Pinpoint the cell where the given text exists, returning its (X, Y) midpoint coordinate. 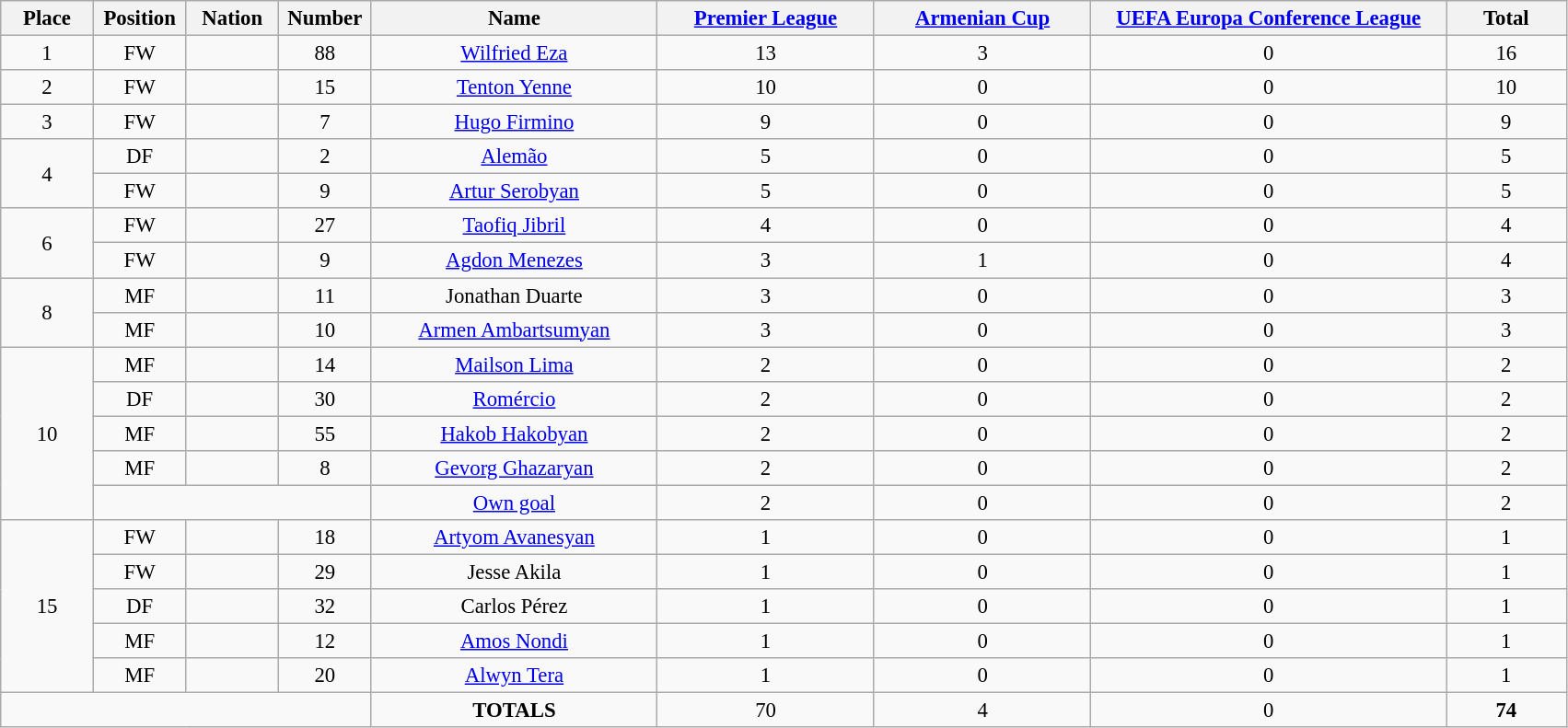
Tenton Yenne (514, 87)
55 (326, 433)
Wilfried Eza (514, 53)
12 (326, 641)
14 (326, 364)
Romércio (514, 399)
20 (326, 676)
Place (48, 18)
Hakob Hakobyan (514, 433)
UEFA Europa Conference League (1269, 18)
16 (1506, 53)
Armen Ambartsumyan (514, 329)
13 (766, 53)
Own goal (514, 503)
TOTALS (514, 711)
7 (326, 122)
Artur Serobyan (514, 191)
Number (326, 18)
Total (1506, 18)
18 (326, 537)
Jesse Akila (514, 572)
Gevorg Ghazaryan (514, 468)
27 (326, 225)
Taofiq Jibril (514, 225)
Carlos Pérez (514, 607)
Mailson Lima (514, 364)
Nation (232, 18)
Artyom Avanesyan (514, 537)
29 (326, 572)
Name (514, 18)
Jonathan Duarte (514, 295)
Premier League (766, 18)
Alwyn Tera (514, 676)
32 (326, 607)
70 (766, 711)
Amos Nondi (514, 641)
Armenian Cup (982, 18)
Agdon Menezes (514, 260)
6 (48, 243)
Position (140, 18)
88 (326, 53)
Hugo Firmino (514, 122)
74 (1506, 711)
Alemão (514, 156)
30 (326, 399)
11 (326, 295)
